Locate the cell with the specified text and output its [x, y] center coordinate. 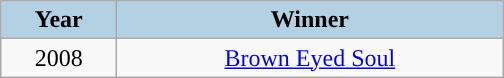
Year [59, 20]
Brown Eyed Soul [310, 58]
2008 [59, 58]
Winner [310, 20]
